From the cell containing the given text, extract its center point as (X, Y) coordinate. 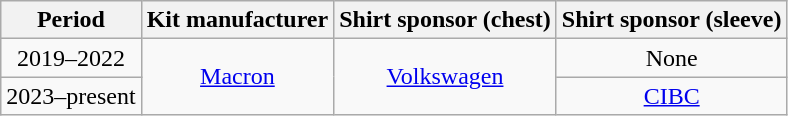
None (672, 58)
Macron (238, 77)
CIBC (672, 96)
Shirt sponsor (sleeve) (672, 20)
Period (71, 20)
2023–present (71, 96)
Shirt sponsor (chest) (446, 20)
2019–2022 (71, 58)
Kit manufacturer (238, 20)
Volkswagen (446, 77)
